Provide the (x, y) coordinate of the cell's center where the given text is located.  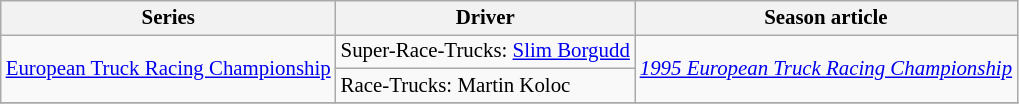
Driver (486, 18)
Series (168, 18)
European Truck Racing Championship (168, 68)
Race-Trucks: Martin Koloc (486, 85)
Season article (826, 18)
Super-Race-Trucks: Slim Borgudd (486, 51)
1995 European Truck Racing Championship (826, 68)
